Provide the [x, y] coordinate of the cell's center where the given text is located.  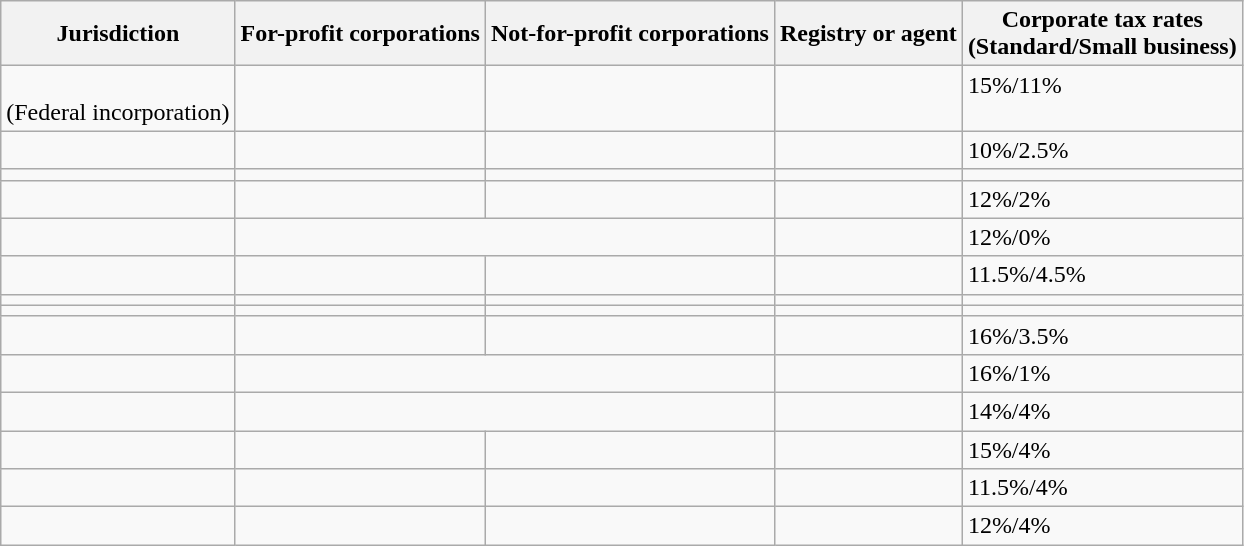
15%/11% [1102, 98]
Jurisdiction [118, 34]
12%/0% [1102, 237]
16%/3.5% [1102, 335]
12%/2% [1102, 199]
Registry or agent [868, 34]
15%/4% [1102, 449]
12%/4% [1102, 526]
11.5%/4.5% [1102, 275]
10%/2.5% [1102, 150]
(Federal incorporation) [118, 98]
For-profit corporations [360, 34]
Corporate tax rates(Standard/Small business) [1102, 34]
14%/4% [1102, 411]
11.5%/4% [1102, 488]
16%/1% [1102, 373]
Not-for-profit corporations [630, 34]
